Find where the given text appears and provide that cell's center as (x, y) coordinate. 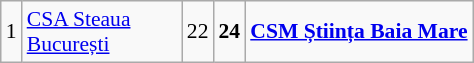
CSA Steaua București (102, 32)
1 (12, 32)
24 (230, 32)
22 (198, 32)
CSM Știința Baia Mare (358, 32)
